Search for the cell housing the specified text and yield its (X, Y) center coordinate. 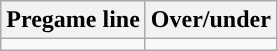
Pregame line (74, 20)
Over/under (210, 20)
